Capture the cell that displays the provided text and extract its [x, y] central coordinate. 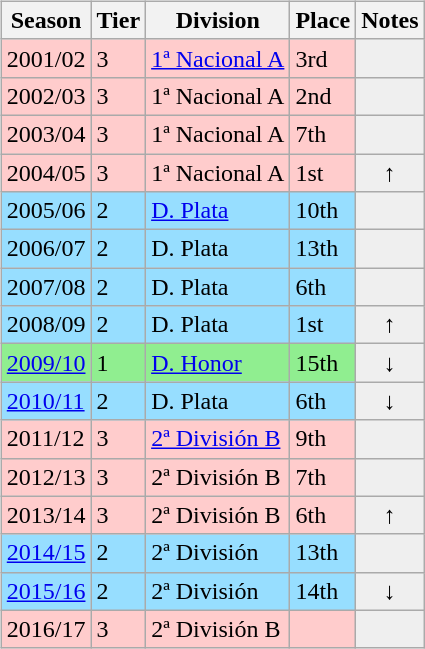
14th [323, 591]
2013/14 [46, 515]
2015/16 [46, 591]
2009/10 [46, 363]
9th [323, 439]
Season [46, 20]
2011/12 [46, 439]
Division [218, 20]
2003/04 [46, 134]
2006/07 [46, 249]
Notes [390, 20]
15th [323, 363]
2014/15 [46, 553]
1 [118, 363]
2008/09 [46, 325]
2005/06 [46, 211]
3rd [323, 58]
2001/02 [46, 58]
D. Honor [218, 363]
2007/08 [46, 287]
10th [323, 211]
2016/17 [46, 629]
2012/13 [46, 477]
2010/11 [46, 401]
Place [323, 20]
Tier [118, 20]
2nd [323, 96]
2004/05 [46, 173]
2002/03 [46, 96]
